Output the [X, Y] coordinate of the center of the cell containing the given text.  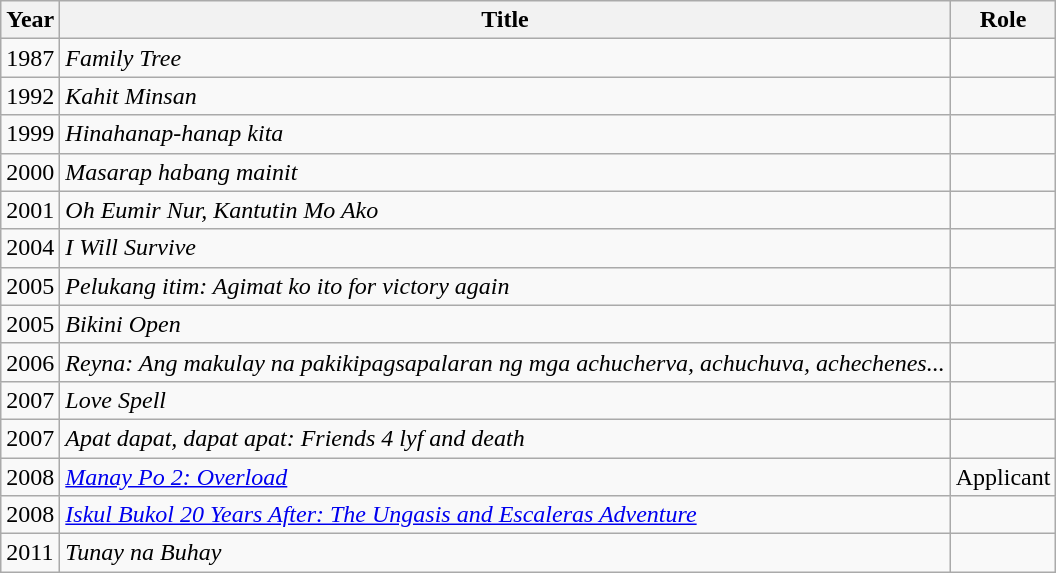
Family Tree [505, 58]
Tunay na Buhay [505, 553]
2004 [30, 248]
Oh Eumir Nur, Kantutin Mo Ako [505, 210]
2006 [30, 362]
Hinahanap-hanap kita [505, 134]
Applicant [1003, 477]
Apat dapat, dapat apat: Friends 4 lyf and death [505, 438]
Iskul Bukol 20 Years After: The Ungasis and Escaleras Adventure [505, 515]
Love Spell [505, 400]
2001 [30, 210]
1999 [30, 134]
I Will Survive [505, 248]
Manay Po 2: Overload [505, 477]
1987 [30, 58]
Pelukang itim: Agimat ko ito for victory again [505, 286]
2000 [30, 172]
Masarap habang mainit [505, 172]
1992 [30, 96]
Kahit Minsan [505, 96]
Role [1003, 20]
Title [505, 20]
2011 [30, 553]
Reyna: Ang makulay na pakikipagsapalaran ng mga achucherva, achuchuva, achechenes... [505, 362]
Year [30, 20]
Bikini Open [505, 324]
